Scan for the cell matching the given text and deliver its [X, Y] coordinate at center. 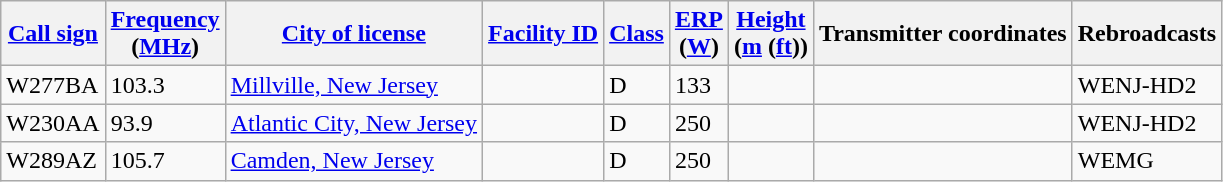
93.9 [165, 123]
Call sign [53, 34]
Facility ID [544, 34]
WEMG [1146, 161]
City of license [354, 34]
W277BA [53, 85]
ERP(W) [698, 34]
W289AZ [53, 161]
Millville, New Jersey [354, 85]
133 [698, 85]
Rebroadcasts [1146, 34]
Class [637, 34]
Height(m (ft)) [770, 34]
Transmitter coordinates [942, 34]
103.3 [165, 85]
Camden, New Jersey [354, 161]
Atlantic City, New Jersey [354, 123]
W230AA [53, 123]
Frequency(MHz) [165, 34]
105.7 [165, 161]
